Locate the cell with the specified text and output its [x, y] center coordinate. 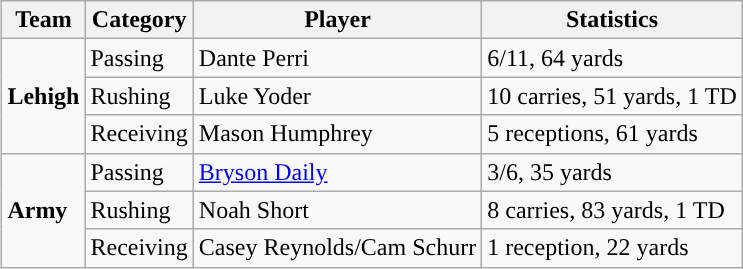
Mason Humphrey [337, 134]
Dante Perri [337, 58]
5 receptions, 61 yards [612, 134]
Noah Short [337, 210]
Bryson Daily [337, 172]
Luke Yoder [337, 96]
6/11, 64 yards [612, 58]
8 carries, 83 yards, 1 TD [612, 210]
1 reception, 22 yards [612, 248]
Category [139, 20]
Casey Reynolds/Cam Schurr [337, 248]
10 carries, 51 yards, 1 TD [612, 96]
Army [44, 210]
Lehigh [44, 96]
Team [44, 20]
3/6, 35 yards [612, 172]
Statistics [612, 20]
Player [337, 20]
